Search for the cell housing the specified text and yield its (x, y) center coordinate. 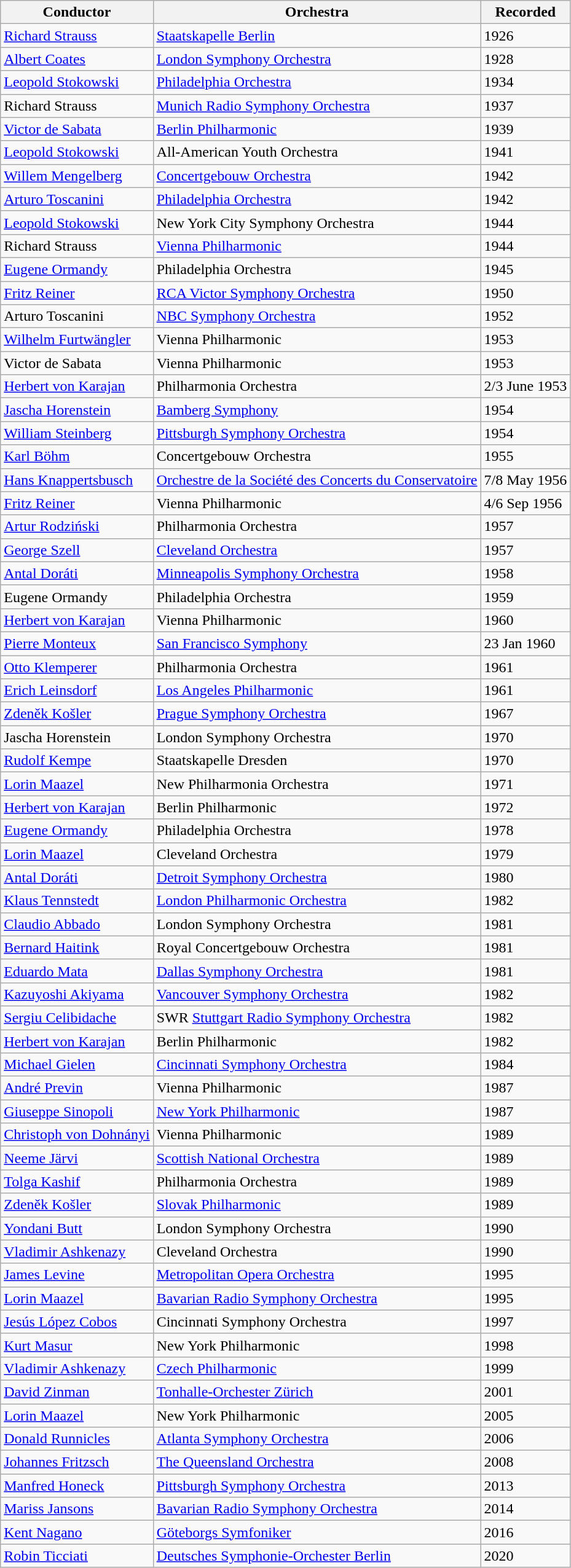
James Levine (77, 1275)
Bernard Haitink (77, 947)
Artur Rodziński (77, 527)
Staatskapelle Berlin (317, 36)
NBC Symphony Orchestra (317, 316)
Kent Nagano (77, 1532)
RCA Victor Symphony Orchestra (317, 293)
1959 (526, 597)
Otto Klemperer (77, 667)
Dallas Symphony Orchestra (317, 971)
1937 (526, 106)
1960 (526, 620)
2006 (526, 1439)
4/6 Sep 1956 (526, 503)
Minneapolis Symphony Orchestra (317, 573)
Rudolf Kempe (77, 761)
Atlanta Symphony Orchestra (317, 1439)
1980 (526, 877)
1928 (526, 59)
1972 (526, 807)
The Queensland Orchestra (317, 1462)
Eduardo Mata (77, 971)
1958 (526, 573)
Erich Leinsdorf (77, 691)
1939 (526, 129)
Yondani Butt (77, 1228)
1971 (526, 784)
2001 (526, 1392)
Conductor (77, 12)
Czech Philharmonic (317, 1368)
Claudio Abbado (77, 924)
Orchestra (317, 12)
1934 (526, 82)
Pierre Monteux (77, 643)
George Szell (77, 550)
Prague Symphony Orchestra (317, 714)
Vancouver Symphony Orchestra (317, 994)
2020 (526, 1556)
23 Jan 1960 (526, 643)
Karl Böhm (77, 457)
San Francisco Symphony (317, 643)
Kazuyoshi Akiyama (77, 994)
1999 (526, 1368)
Jesús López Cobos (77, 1322)
1941 (526, 152)
1955 (526, 457)
2013 (526, 1486)
Royal Concertgebouw Orchestra (317, 947)
1998 (526, 1345)
Scottish National Orchestra (317, 1158)
Kurt Masur (77, 1345)
Deutsches Symphonie-Orchester Berlin (317, 1556)
Hans Knappertsbusch (77, 480)
2014 (526, 1509)
2008 (526, 1462)
2/3 June 1953 (526, 386)
7/8 May 1956 (526, 480)
Staatskapelle Dresden (317, 761)
1926 (526, 36)
Orchestre de la Société des Concerts du Conservatoire (317, 480)
William Steinberg (77, 433)
1952 (526, 316)
Christoph von Dohnányi (77, 1135)
New York City Symphony Orchestra (317, 222)
Tolga Kashif (77, 1182)
Bamberg Symphony (317, 410)
Sergiu Celibidache (77, 1017)
1997 (526, 1322)
Neeme Järvi (77, 1158)
Klaus Tennstedt (77, 901)
Manfred Honeck (77, 1486)
1979 (526, 854)
Slovak Philharmonic (317, 1205)
Michael Gielen (77, 1065)
Munich Radio Symphony Orchestra (317, 106)
Detroit Symphony Orchestra (317, 877)
Mariss Jansons (77, 1509)
SWR Stuttgart Radio Symphony Orchestra (317, 1017)
Robin Ticciati (77, 1556)
Metropolitan Opera Orchestra (317, 1275)
Recorded (526, 12)
1950 (526, 293)
David Zinman (77, 1392)
Albert Coates (77, 59)
Wilhelm Furtwängler (77, 340)
Göteborgs Symfoniker (317, 1532)
André Previn (77, 1088)
2016 (526, 1532)
1984 (526, 1065)
Giuseppe Sinopoli (77, 1111)
New Philharmonia Orchestra (317, 784)
Willem Mengelberg (77, 176)
All-American Youth Orchestra (317, 152)
Johannes Fritzsch (77, 1462)
1978 (526, 831)
Tonhalle-Orchester Zürich (317, 1392)
1967 (526, 714)
1945 (526, 269)
Los Angeles Philharmonic (317, 691)
London Philharmonic Orchestra (317, 901)
Donald Runnicles (77, 1439)
2005 (526, 1415)
